Search for the cell housing the specified text and yield its [x, y] center coordinate. 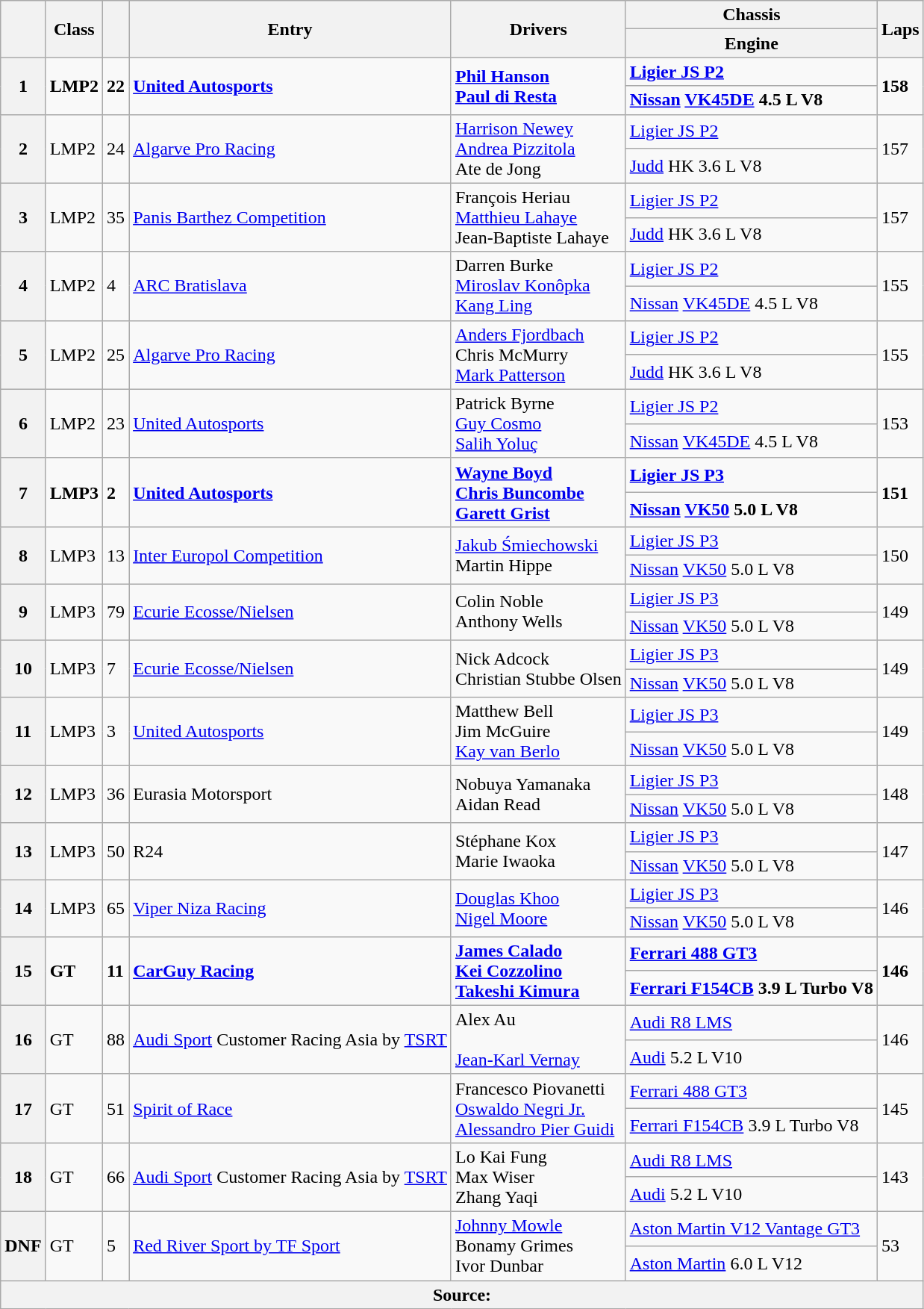
10 [23, 669]
36 [116, 795]
15 [23, 971]
Stéphane Kox Marie Iwaoka [538, 851]
35 [116, 217]
150 [900, 555]
Matthew Bell Jim McGuire Kay van Berlo [538, 732]
22 [116, 86]
Laps [900, 29]
66 [116, 1177]
9 [23, 612]
Nick Adcock Christian Stubbe Olsen [538, 669]
17 [23, 1108]
Wayne Boyd Chris Buncombe Garett Grist [538, 492]
Phil Hanson Paul di Resta [538, 86]
8 [23, 555]
14 [23, 908]
51 [116, 1108]
151 [900, 492]
Engine [751, 43]
Douglas Khoo Nigel Moore [538, 908]
88 [116, 1039]
16 [23, 1039]
Inter Europol Competition [290, 555]
Anders Fjordbach Chris McMurry Mark Patterson [538, 355]
CarGuy Racing [290, 971]
79 [116, 612]
65 [116, 908]
158 [900, 86]
Red River Sport by TF Sport [290, 1246]
Lo Kai Fung Max Wiser Zhang Yaqi [538, 1177]
145 [900, 1108]
François Heriau Matthieu Lahaye Jean-Baptiste Lahaye [538, 217]
25 [116, 355]
Panis Barthez Competition [290, 217]
Colin Noble Anthony Wells [538, 612]
148 [900, 795]
147 [900, 851]
143 [900, 1177]
6 [23, 423]
Eurasia Motorsport [290, 795]
1 [23, 86]
18 [23, 1177]
R24 [290, 851]
Patrick Byrne Guy Cosmo Salih Yoluç [538, 423]
Aston Martin 6.0 L V12 [751, 1263]
ARC Bratislava [290, 286]
Harrison Newey Andrea Pizzitola Ate de Jong [538, 149]
53 [900, 1246]
DNF [23, 1246]
50 [116, 851]
Drivers [538, 29]
Aston Martin V12 Vantage GT3 [751, 1228]
Entry [290, 29]
23 [116, 423]
Francesco Piovanetti Oswaldo Negri Jr. Alessandro Pier Guidi [538, 1108]
James Calado Kei Cozzolino Takeshi Kimura [538, 971]
Johnny Mowle Bonamy Grimes Ivor Dunbar [538, 1246]
Jakub Śmiechowski Martin Hippe [538, 555]
153 [900, 423]
Nobuya Yamanaka Aidan Read [538, 795]
Viper Niza Racing [290, 908]
24 [116, 149]
Source: [462, 1294]
Chassis [751, 15]
12 [23, 795]
Alex Au Jean-Karl Vernay [538, 1039]
Darren Burke Miroslav Konôpka Kang Ling [538, 286]
Class [74, 29]
Spirit of Race [290, 1108]
